Identify which cell holds the provided text, then report its [x, y] central coordinate. 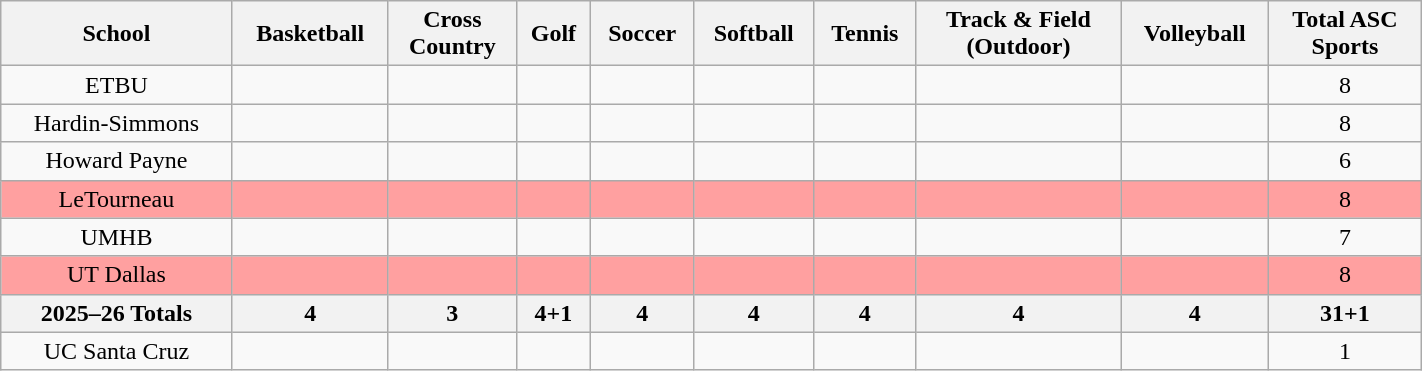
UC Santa Cruz [116, 351]
School [116, 34]
31+1 [1346, 313]
UMHB [116, 237]
CrossCountry [452, 34]
Track & Field(Outdoor) [1018, 34]
Volleyball [1195, 34]
Basketball [310, 34]
7 [1346, 237]
2025–26 Totals [116, 313]
Golf [553, 34]
Total ASCSports [1346, 34]
Soccer [642, 34]
4+1 [553, 313]
3 [452, 313]
Howard Payne [116, 161]
6 [1346, 161]
ETBU [116, 85]
Tennis [866, 34]
UT Dallas [116, 275]
LeTourneau [116, 199]
Softball [754, 34]
1 [1346, 351]
Hardin-Simmons [116, 123]
